Capture the cell that displays the provided text and extract its (X, Y) central coordinate. 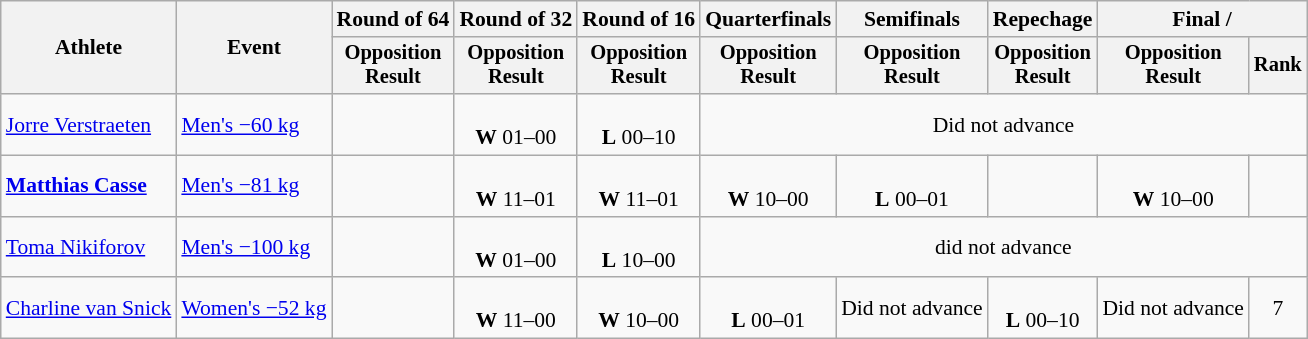
Athlete (89, 48)
Charline van Snick (89, 308)
L 10–00 (638, 248)
W 11–00 (516, 308)
Men's −81 kg (254, 186)
Round of 16 (638, 19)
did not advance (1003, 248)
Toma Nikiforov (89, 248)
Rank (1278, 66)
Matthias Casse (89, 186)
Semifinals (912, 19)
7 (1278, 308)
Men's −60 kg (254, 124)
Round of 64 (394, 19)
Event (254, 48)
Quarterfinals (768, 19)
Men's −100 kg (254, 248)
Jorre Verstraeten (89, 124)
Women's −52 kg (254, 308)
Round of 32 (516, 19)
Final / (1202, 19)
Repechage (1043, 19)
